Capture the cell that displays the provided text and extract its [x, y] central coordinate. 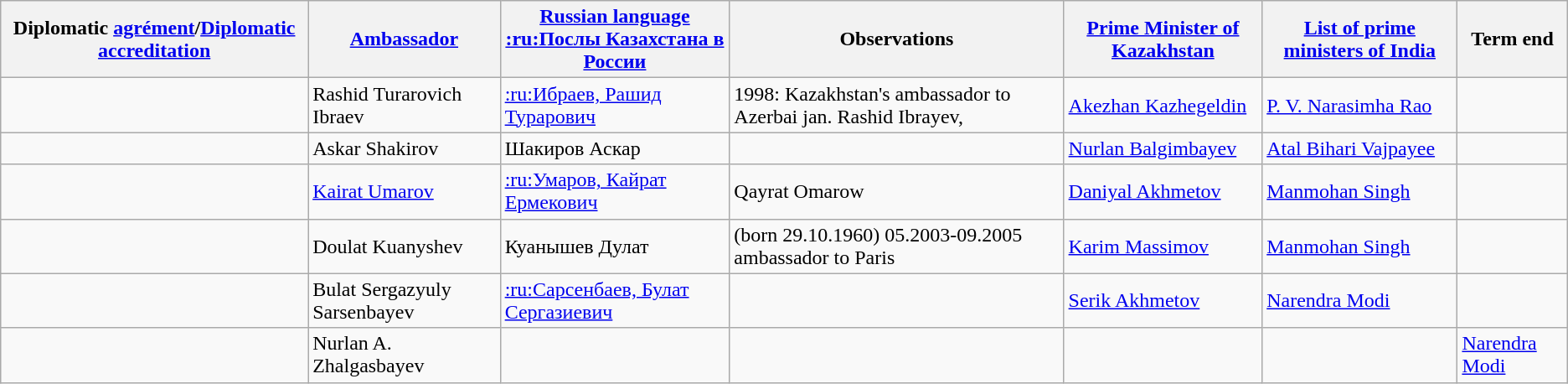
1998: Kazakhstan's ambassador to Azerbai jan. Rashid Ibrayev, [896, 106]
(born 29.10.1960) 05.2003-09.2005 ambassador to Paris [896, 246]
Rashid Turarovich Ibraev [405, 106]
:ru:Ибраев, Рашид Турарович [615, 106]
Prime Minister of Kazakhstan [1163, 39]
Askar Shakirov [405, 148]
Karim Massimov [1163, 246]
Bulat Sergazyuly Sarsenbayev [405, 300]
Russian language:ru:Послы Казахстана в России [615, 39]
Observations [896, 39]
Akezhan Kazhegeldin [1163, 106]
Atal Bihari Vajpayee [1360, 148]
P. V. Narasimha Rao [1360, 106]
Serik Akhmetov [1163, 300]
List of prime ministers of India [1360, 39]
Qayrat Omarow [896, 191]
Куанышев Дулат [615, 246]
Kairat Umarov [405, 191]
Daniyal Akhmetov [1163, 191]
Nurlan Balgimbayev [1163, 148]
Term end [1513, 39]
Nurlan A. Zhalgasbayev [405, 355]
Ambassador [405, 39]
Diplomatic agrément/Diplomatic accreditation [154, 39]
:ru:Сарсенбаев, Булат Сергазиевич [615, 300]
Шакиров Аскар [615, 148]
:ru:Умаров, Кайрат Ермекович [615, 191]
Doulat Kuanyshev [405, 246]
